Locate the cell with the specified text and output its [x, y] center coordinate. 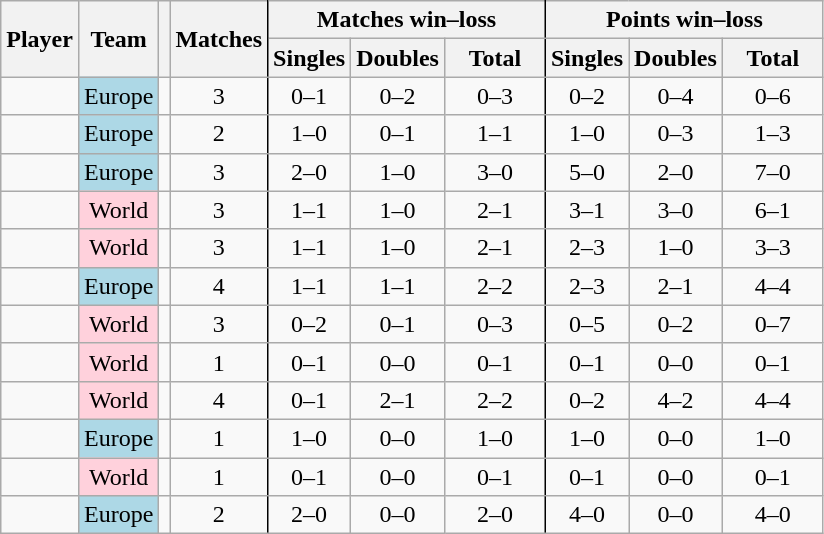
3–1 [586, 210]
Player [40, 39]
Matches win–loss [407, 20]
0–5 [586, 324]
4–2 [676, 400]
Matches [219, 39]
5–0 [586, 172]
0–4 [676, 96]
Points win–loss [684, 20]
6–1 [772, 210]
3–3 [772, 248]
7–0 [772, 172]
0–7 [772, 324]
0–6 [772, 96]
Team [118, 39]
1–3 [772, 134]
